Return [x, y] of the center of cell containing provided text 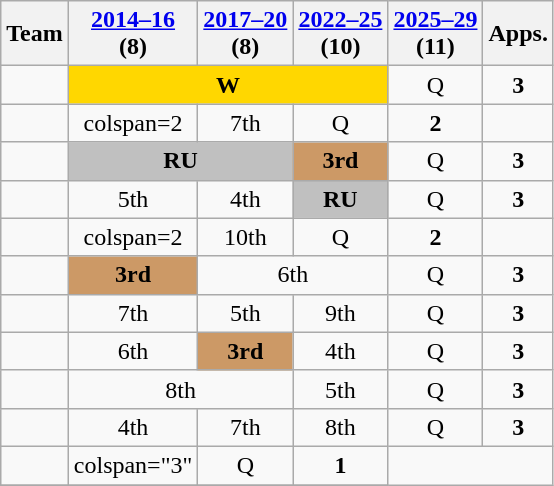
9th [340, 313]
2017–20(8) [246, 34]
2014–16(8) [133, 34]
W [228, 85]
Team [35, 34]
10th [246, 237]
2022–25(10) [340, 34]
2025–29(11) [436, 34]
1 [340, 465]
Apps. [518, 34]
colspan="3" [133, 465]
